Find where the given text appears and provide that cell's center as [X, Y] coordinate. 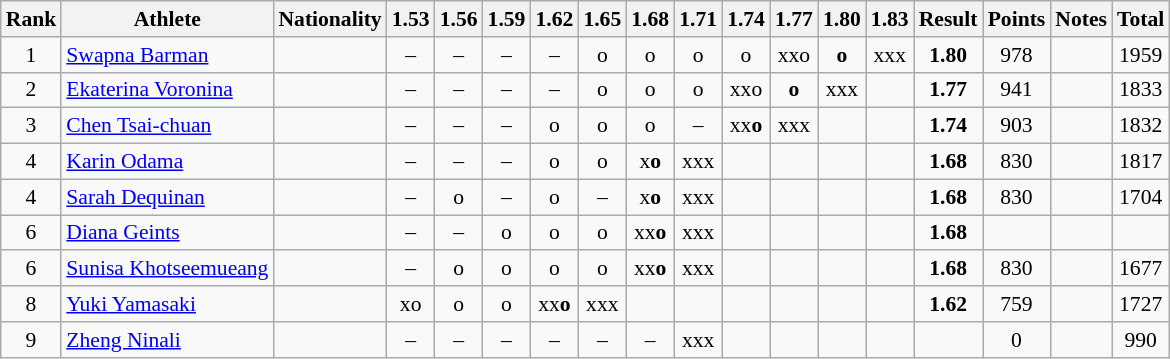
Sarah Dequinan [167, 197]
Athlete [167, 19]
Result [948, 19]
Nationality [330, 19]
978 [1017, 55]
1959 [1140, 55]
Points [1017, 19]
3 [32, 126]
Karin Odama [167, 162]
1.71 [698, 19]
990 [1140, 340]
Total [1140, 19]
Diana Geints [167, 233]
1832 [1140, 126]
1.56 [459, 19]
1677 [1140, 269]
0 [1017, 340]
1.65 [602, 19]
1704 [1140, 197]
2 [32, 90]
Notes [1081, 19]
Chen Tsai-chuan [167, 126]
1.59 [507, 19]
941 [1017, 90]
Swapna Barman [167, 55]
1.83 [890, 19]
9 [32, 340]
Ekaterina Voronina [167, 90]
Yuki Yamasaki [167, 304]
Sunisa Khotseemueang [167, 269]
Zheng Ninali [167, 340]
903 [1017, 126]
1 [32, 55]
Rank [32, 19]
759 [1017, 304]
1.53 [411, 19]
1833 [1140, 90]
1727 [1140, 304]
8 [32, 304]
1817 [1140, 162]
